Provide the [X, Y] coordinate of the cell's center where the given text is located.  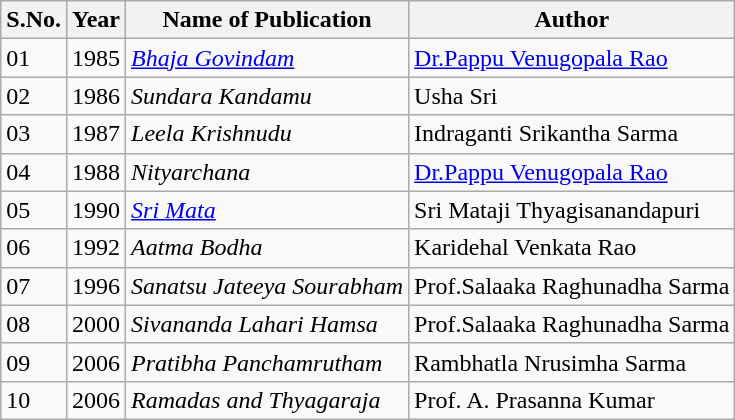
Rambhatla Nrusimha Sarma [572, 362]
10 [34, 400]
Prof. A. Prasanna Kumar [572, 400]
Leela Krishnudu [268, 134]
08 [34, 324]
09 [34, 362]
1992 [96, 248]
Name of Publication [268, 20]
Sanatsu Jateeya Sourabham [268, 286]
1985 [96, 58]
Year [96, 20]
06 [34, 248]
Karidehal Venkata Rao [572, 248]
Sri Mata [268, 210]
05 [34, 210]
Sundara Kandamu [268, 96]
07 [34, 286]
Sri Mataji Thyagisanandapuri [572, 210]
Author [572, 20]
1990 [96, 210]
1986 [96, 96]
01 [34, 58]
Bhaja Govindam [268, 58]
03 [34, 134]
02 [34, 96]
1996 [96, 286]
1988 [96, 172]
Pratibha Panchamrutham [268, 362]
S.No. [34, 20]
Ramadas and Thyagaraja [268, 400]
04 [34, 172]
Sivananda Lahari Hamsa [268, 324]
Indraganti Srikantha Sarma [572, 134]
2000 [96, 324]
Nityarchana [268, 172]
Usha Sri [572, 96]
1987 [96, 134]
Aatma Bodha [268, 248]
